Scan for the cell matching the given text and deliver its [X, Y] coordinate at center. 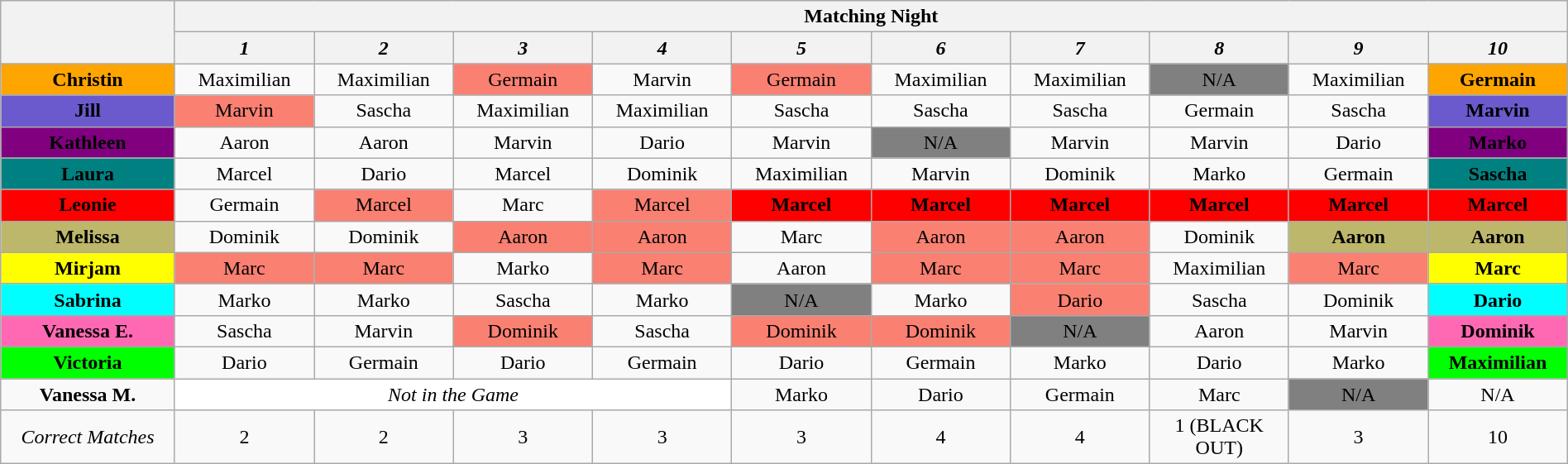
Not in the Game [453, 395]
6 [940, 48]
Mirjam [88, 268]
7 [1080, 48]
Kathleen [88, 142]
Vanessa M. [88, 395]
1 (BLACK OUT) [1219, 437]
Laura [88, 174]
5 [801, 48]
Vanessa E. [88, 331]
Correct Matches [88, 437]
Sabrina [88, 299]
9 [1358, 48]
Victoria [88, 362]
1 [244, 48]
8 [1219, 48]
Leonie [88, 205]
Jill [88, 111]
Christin [88, 79]
Melissa [88, 237]
Matching Night [871, 17]
